Return the [X, Y] coordinate for the center point of the cell that contains the specified text.  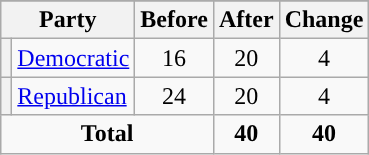
Total [108, 134]
Republican [74, 96]
16 [174, 58]
Before [174, 20]
Democratic [74, 58]
After [246, 20]
Change [324, 20]
Party [68, 20]
24 [174, 96]
